Determine the [x, y] coordinate at the center of the cell enclosing the given text.  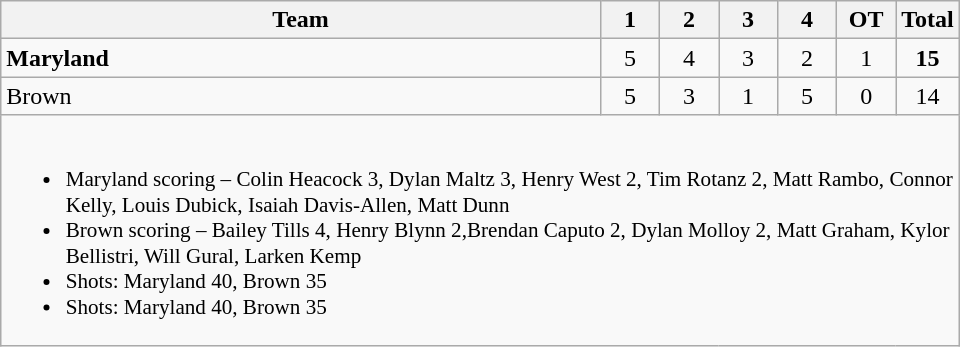
Brown [301, 96]
Maryland [301, 58]
OT [866, 20]
14 [928, 96]
0 [866, 96]
Total [928, 20]
15 [928, 58]
Team [301, 20]
